Pinpoint the cell where the given text exists, returning its [x, y] midpoint coordinate. 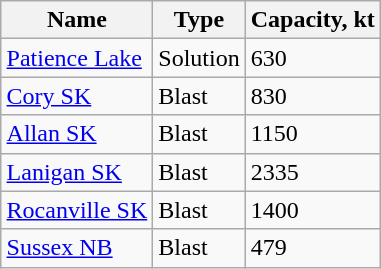
479 [312, 248]
Patience Lake [77, 58]
Name [77, 20]
Cory SK [77, 96]
Capacity, kt [312, 20]
630 [312, 58]
Lanigan SK [77, 172]
830 [312, 96]
Solution [199, 58]
Rocanville SK [77, 210]
2335 [312, 172]
Allan SK [77, 134]
Sussex NB [77, 248]
Type [199, 20]
1150 [312, 134]
1400 [312, 210]
